Scan for the cell matching the given text and deliver its [X, Y] coordinate at center. 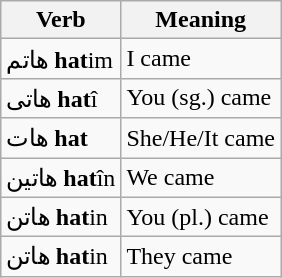
I came [201, 59]
She/He/It came [201, 138]
They came [201, 257]
هاتی hatî [61, 98]
Meaning [201, 20]
هاتین hatîn [61, 178]
هاتم hatim [61, 59]
You (pl.) came [201, 217]
We came [201, 178]
Verb [61, 20]
هات hat [61, 138]
You (sg.) came [201, 98]
